Detect which cell encompasses the target text, then output its [X, Y] center coordinate. 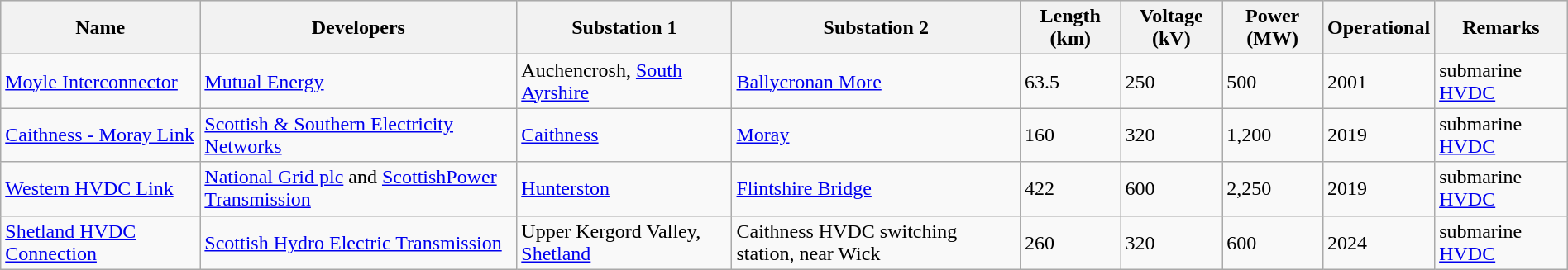
Auchencrosh, South Ayrshire [624, 81]
1,200 [1273, 135]
Remarks [1502, 28]
Hunterston [624, 188]
63.5 [1070, 81]
2,250 [1273, 188]
250 [1171, 81]
Ballycronan More [877, 81]
Mutual Energy [359, 81]
2024 [1379, 243]
Power (MW) [1273, 28]
Name [101, 28]
Moyle Interconnector [101, 81]
Substation 1 [624, 28]
260 [1070, 243]
Developers [359, 28]
Caithness [624, 135]
2001 [1379, 81]
National Grid plc and ScottishPower Transmission [359, 188]
Scottish & Southern Electricity Networks [359, 135]
Length (km) [1070, 28]
Moray [877, 135]
Shetland HVDC Connection [101, 243]
422 [1070, 188]
Substation 2 [877, 28]
Caithness HVDC switching station, near Wick [877, 243]
Operational [1379, 28]
Voltage (kV) [1171, 28]
Western HVDC Link [101, 188]
160 [1070, 135]
Caithness - Moray Link [101, 135]
Scottish Hydro Electric Transmission [359, 243]
Upper Kergord Valley, Shetland [624, 243]
Flintshire Bridge [877, 188]
500 [1273, 81]
